Determine the [x, y] coordinate at the center of the cell enclosing the given text.  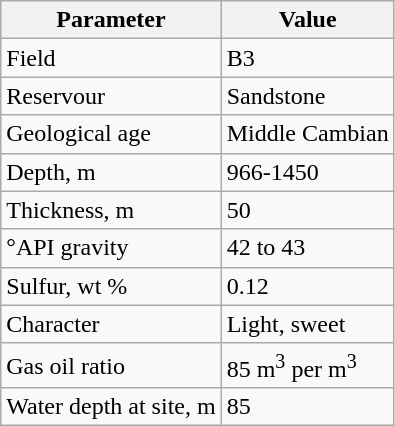
50 [308, 210]
Thickness, m [111, 210]
Field [111, 58]
°API gravity [111, 248]
85 m3 per m3 [308, 366]
Value [308, 20]
966-1450 [308, 172]
42 to 43 [308, 248]
Character [111, 324]
Reservour [111, 96]
Middle Cambian [308, 134]
Light, sweet [308, 324]
Geological age [111, 134]
Water depth at site, m [111, 407]
Parameter [111, 20]
Depth, m [111, 172]
Sulfur, wt % [111, 286]
B3 [308, 58]
Sandstone [308, 96]
85 [308, 407]
0.12 [308, 286]
Gas oil ratio [111, 366]
